Find where the given text appears and provide that cell's center as [x, y] coordinate. 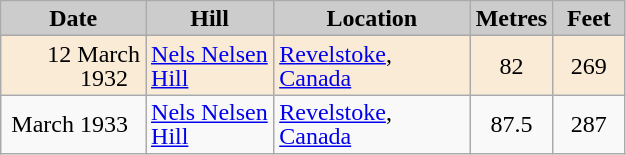
Hill [210, 18]
Metres [512, 18]
Date [74, 18]
269 [589, 66]
82 [512, 66]
Location [372, 18]
March 1933 [74, 124]
287 [589, 124]
12 March 1932 [74, 66]
87.5 [512, 124]
Feet [589, 18]
